Search for the cell housing the specified text and yield its [X, Y] center coordinate. 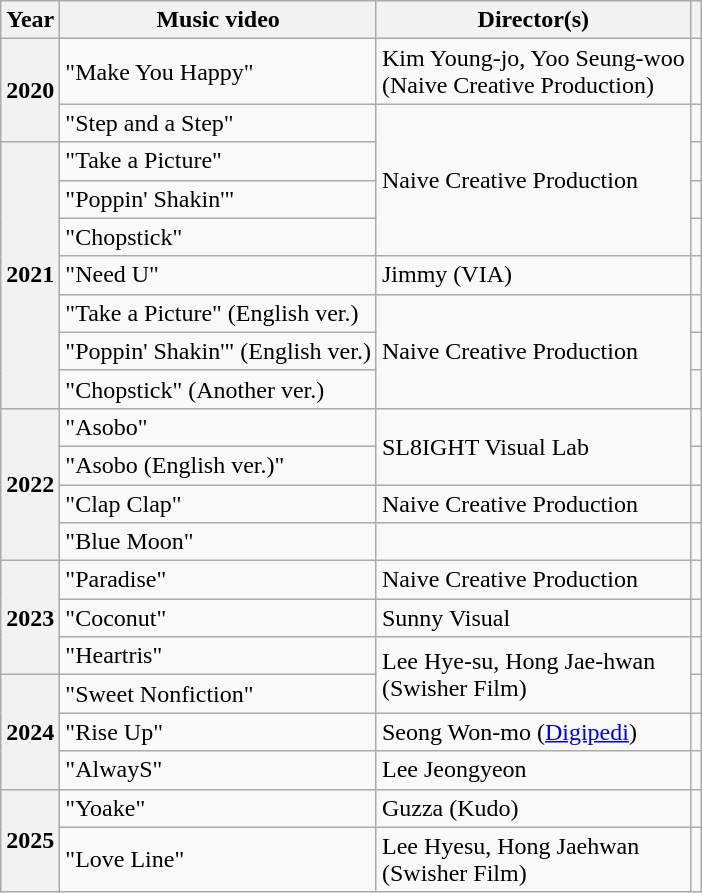
Lee Hye-su, Hong Jae-hwan(Swisher Film) [533, 675]
Lee Hyesu, Hong Jaehwan(Swisher Film) [533, 860]
2021 [30, 275]
"Poppin' Shakin'" [218, 199]
"Take a Picture" [218, 161]
"Sweet Nonfiction" [218, 694]
"Coconut" [218, 618]
Music video [218, 20]
2024 [30, 732]
"Yoake" [218, 808]
"AlwayS" [218, 770]
"Chopstick" [218, 237]
"Asobo" [218, 427]
"Chopstick" (Another ver.) [218, 389]
Sunny Visual [533, 618]
Lee Jeongyeon [533, 770]
"Take a Picture" (English ver.) [218, 313]
"Rise Up" [218, 732]
"Step and a Step" [218, 123]
2023 [30, 618]
"Clap Clap" [218, 503]
"Blue Moon" [218, 542]
Kim Young-jo, Yoo Seung-woo(Naive Creative Production) [533, 72]
"Poppin' Shakin'" (English ver.) [218, 351]
Director(s) [533, 20]
"Asobo (English ver.)" [218, 465]
"Paradise" [218, 580]
2025 [30, 840]
"Heartris" [218, 656]
"Love Line" [218, 860]
Jimmy (VIA) [533, 275]
2022 [30, 484]
Year [30, 20]
SL8IGHT Visual Lab [533, 446]
Seong Won-mo (Digipedi) [533, 732]
"Make You Happy" [218, 72]
"Need U" [218, 275]
2020 [30, 90]
Guzza (Kudo) [533, 808]
